Detect which cell encompasses the target text, then output its (x, y) center coordinate. 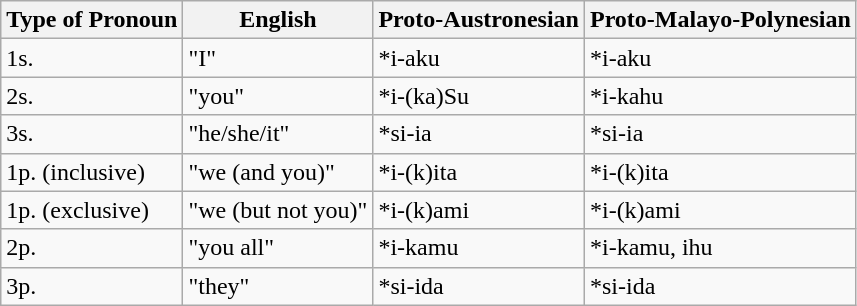
2s. (92, 96)
"you" (278, 96)
1s. (92, 58)
"I" (278, 58)
Type of Pronoun (92, 20)
"he/she/it" (278, 134)
*i-(ka)Su (479, 96)
*i-kamu (479, 248)
Proto-Malayo-Polynesian (720, 20)
2p. (92, 248)
3s. (92, 134)
1p. (exclusive) (92, 210)
"you all" (278, 248)
3p. (92, 286)
"we (and you)" (278, 172)
1p. (inclusive) (92, 172)
*i-kamu, ihu (720, 248)
English (278, 20)
"they" (278, 286)
*i-kahu (720, 96)
Proto-Austronesian (479, 20)
"we (but not you)" (278, 210)
